Capture the cell that displays the provided text and extract its [x, y] central coordinate. 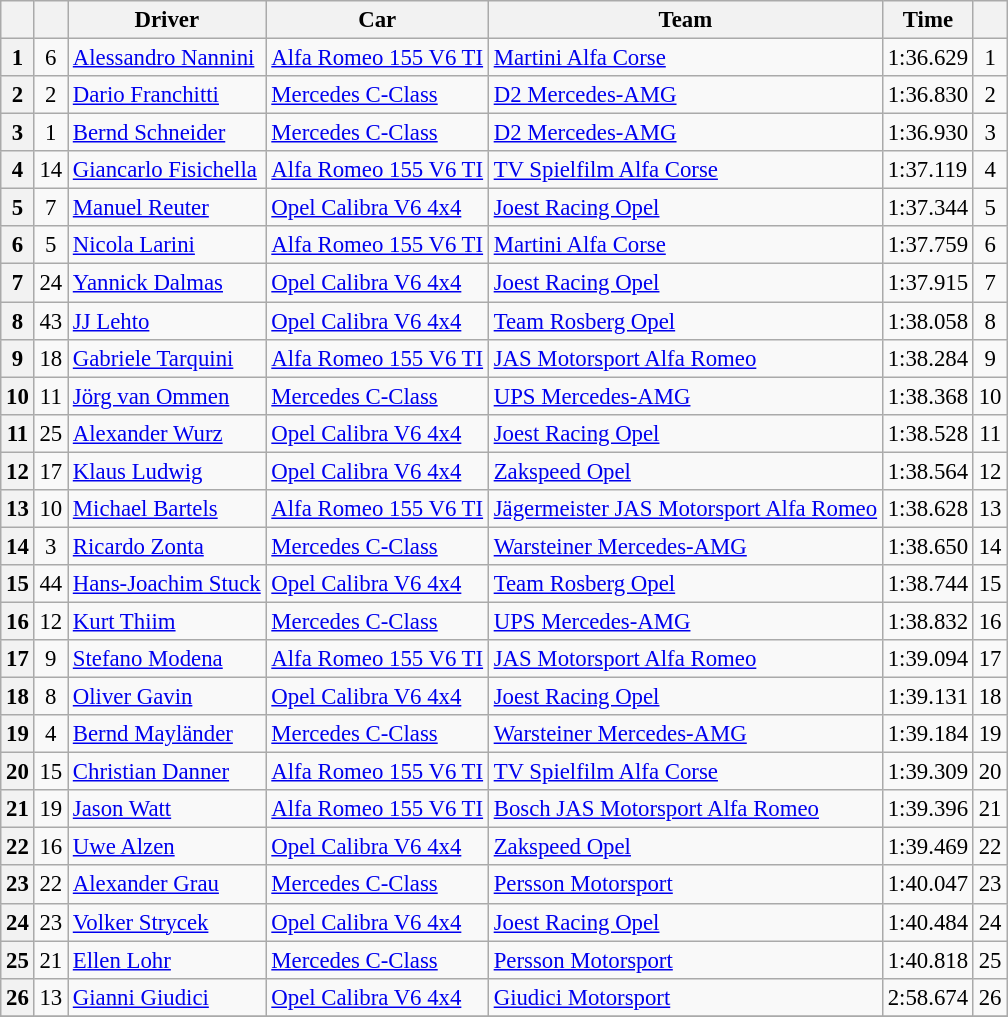
1:39.094 [928, 659]
Bernd Schneider [168, 133]
1:39.184 [928, 734]
Uwe Alzen [168, 847]
1:38.058 [928, 321]
1:36.930 [928, 133]
JJ Lehto [168, 321]
Team [685, 20]
1:37.119 [928, 170]
1:37.759 [928, 245]
1:39.131 [928, 697]
1:38.528 [928, 433]
Giancarlo Fisichella [168, 170]
1:39.309 [928, 772]
1:38.650 [928, 546]
1:38.832 [928, 621]
Ricardo Zonta [168, 546]
Nicola Larini [168, 245]
1:36.830 [928, 95]
1:37.344 [928, 208]
Gianni Giudici [168, 997]
Alexander Wurz [168, 433]
Alessandro Nannini [168, 58]
1:39.469 [928, 847]
1:40.484 [928, 922]
Driver [168, 20]
44 [50, 584]
Alexander Grau [168, 885]
Bernd Mayländer [168, 734]
Christian Danner [168, 772]
43 [50, 321]
1:38.564 [928, 471]
1:40.818 [928, 960]
2:58.674 [928, 997]
1:39.396 [928, 809]
1:38.368 [928, 396]
Jägermeister JAS Motorsport Alfa Romeo [685, 509]
Car [377, 20]
Michael Bartels [168, 509]
Ellen Lohr [168, 960]
Bosch JAS Motorsport Alfa Romeo [685, 809]
Stefano Modena [168, 659]
Manuel Reuter [168, 208]
Yannick Dalmas [168, 283]
Time [928, 20]
Oliver Gavin [168, 697]
1:38.628 [928, 509]
1:37.915 [928, 283]
Giudici Motorsport [685, 997]
Kurt Thiim [168, 621]
1:38.284 [928, 358]
1:36.629 [928, 58]
Hans-Joachim Stuck [168, 584]
Klaus Ludwig [168, 471]
Dario Franchitti [168, 95]
1:38.744 [928, 584]
Volker Strycek [168, 922]
Jörg van Ommen [168, 396]
Jason Watt [168, 809]
Gabriele Tarquini [168, 358]
1:40.047 [928, 885]
